Capture the cell that displays the provided text and extract its (x, y) central coordinate. 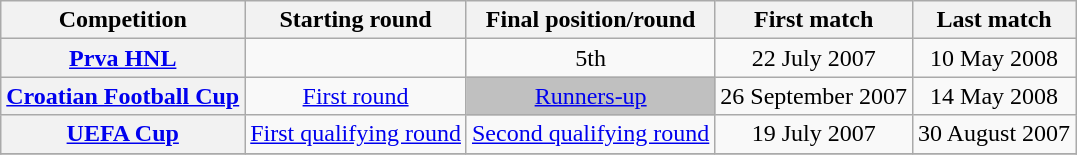
5th (590, 58)
Last match (994, 20)
Final position/round (590, 20)
First round (356, 96)
14 May 2008 (994, 96)
Runners-up (590, 96)
First qualifying round (356, 134)
Competition (123, 20)
Starting round (356, 20)
UEFA Cup (123, 134)
26 September 2007 (814, 96)
30 August 2007 (994, 134)
Second qualifying round (590, 134)
Prva HNL (123, 58)
22 July 2007 (814, 58)
19 July 2007 (814, 134)
10 May 2008 (994, 58)
First match (814, 20)
Croatian Football Cup (123, 96)
